Scan for the cell matching the given text and deliver its [X, Y] coordinate at center. 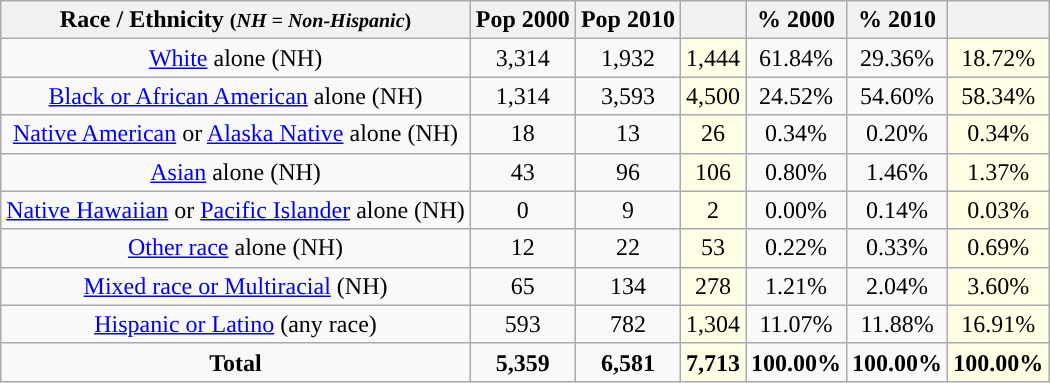
65 [522, 286]
Race / Ethnicity (NH = Non-Hispanic) [236, 20]
2.04% [898, 286]
3,314 [522, 58]
278 [712, 286]
Native American or Alaska Native alone (NH) [236, 134]
61.84% [796, 58]
12 [522, 248]
782 [628, 324]
134 [628, 286]
0.00% [796, 210]
Black or African American alone (NH) [236, 96]
7,713 [712, 362]
18.72% [998, 58]
593 [522, 324]
3,593 [628, 96]
Mixed race or Multiracial (NH) [236, 286]
1,304 [712, 324]
Hispanic or Latino (any race) [236, 324]
1.37% [998, 172]
Pop 2010 [628, 20]
Asian alone (NH) [236, 172]
Other race alone (NH) [236, 248]
2 [712, 210]
% 2000 [796, 20]
26 [712, 134]
18 [522, 134]
0.80% [796, 172]
1,444 [712, 58]
Native Hawaiian or Pacific Islander alone (NH) [236, 210]
1,932 [628, 58]
16.91% [998, 324]
6,581 [628, 362]
3.60% [998, 286]
White alone (NH) [236, 58]
58.34% [998, 96]
1.46% [898, 172]
9 [628, 210]
11.88% [898, 324]
0.20% [898, 134]
Pop 2000 [522, 20]
% 2010 [898, 20]
53 [712, 248]
1.21% [796, 286]
0 [522, 210]
0.14% [898, 210]
29.36% [898, 58]
5,359 [522, 362]
4,500 [712, 96]
22 [628, 248]
11.07% [796, 324]
24.52% [796, 96]
106 [712, 172]
0.03% [998, 210]
13 [628, 134]
0.22% [796, 248]
0.69% [998, 248]
Total [236, 362]
43 [522, 172]
54.60% [898, 96]
96 [628, 172]
0.33% [898, 248]
1,314 [522, 96]
